Scan for the cell matching the given text and deliver its [x, y] coordinate at center. 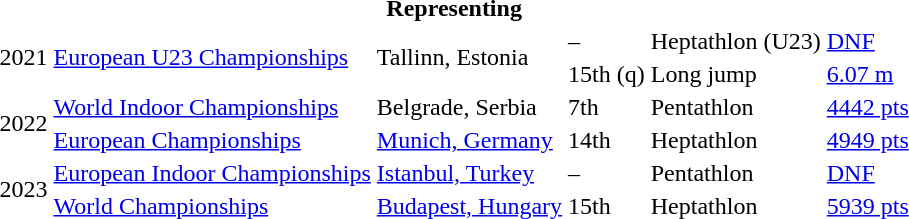
European Championships [212, 140]
15th (q) [607, 74]
Heptathlon (U23) [736, 41]
Munich, Germany [469, 140]
Istanbul, Turkey [469, 173]
Tallinn, Estonia [469, 58]
World Indoor Championships [212, 107]
Belgrade, Serbia [469, 107]
14th [607, 140]
European U23 Championships [212, 58]
Long jump [736, 74]
European Indoor Championships [212, 173]
7th [607, 107]
Heptathlon [736, 140]
